For the text-containing cell, return its midpoint in [x, y] coordinate format. 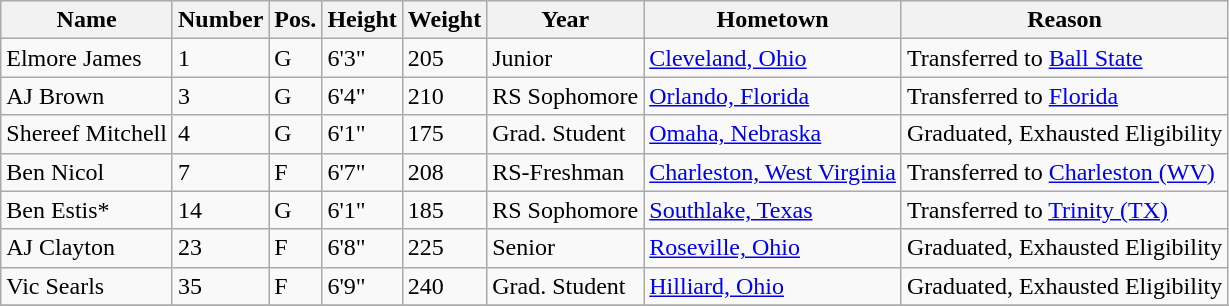
208 [444, 172]
Omaha, Nebraska [773, 134]
225 [444, 248]
Shereef Mitchell [87, 134]
Transferred to Florida [1064, 96]
Transferred to Ball State [1064, 58]
14 [220, 210]
240 [444, 286]
Charleston, West Virginia [773, 172]
185 [444, 210]
Senior [566, 248]
6'3" [362, 58]
205 [444, 58]
6'9" [362, 286]
Weight [444, 20]
3 [220, 96]
Reason [1064, 20]
23 [220, 248]
6'7" [362, 172]
Number [220, 20]
Cleveland, Ohio [773, 58]
Orlando, Florida [773, 96]
175 [444, 134]
Roseville, Ohio [773, 248]
Elmore James [87, 58]
Transferred to Trinity (TX) [1064, 210]
Height [362, 20]
6'8" [362, 248]
Ben Nicol [87, 172]
6'4" [362, 96]
AJ Brown [87, 96]
Year [566, 20]
Vic Searls [87, 286]
Name [87, 20]
35 [220, 286]
Pos. [296, 20]
Junior [566, 58]
RS-Freshman [566, 172]
1 [220, 58]
4 [220, 134]
210 [444, 96]
AJ Clayton [87, 248]
Southlake, Texas [773, 210]
Ben Estis* [87, 210]
Hometown [773, 20]
7 [220, 172]
Transferred to Charleston (WV) [1064, 172]
Hilliard, Ohio [773, 286]
